Scan for the cell matching the given text and deliver its (x, y) coordinate at center. 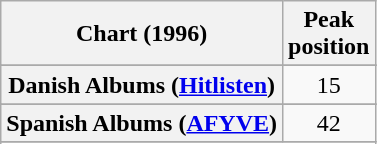
Chart (1996) (142, 34)
Spanish Albums (AFYVE) (142, 123)
Peak position (329, 34)
Danish Albums (Hitlisten) (142, 85)
15 (329, 85)
42 (329, 123)
